Search for the cell housing the specified text and yield its [X, Y] center coordinate. 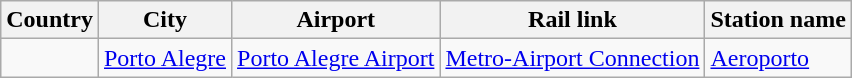
Station name [778, 20]
City [164, 20]
Rail link [572, 20]
Porto Alegre Airport [336, 58]
Airport [336, 20]
Metro-Airport Connection [572, 58]
Porto Alegre [164, 58]
Aeroporto [778, 58]
Country [50, 20]
